Capture the cell that displays the provided text and extract its [x, y] central coordinate. 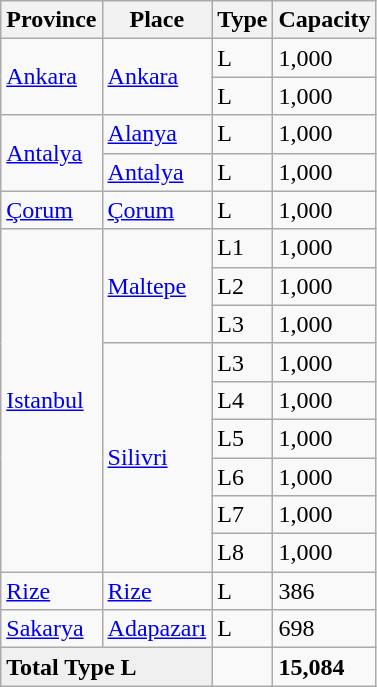
L4 [242, 400]
L1 [242, 248]
L2 [242, 286]
Sakarya [52, 629]
Type [242, 20]
L8 [242, 553]
15,084 [324, 667]
Maltepe [157, 286]
Place [157, 20]
Capacity [324, 20]
Total Type L [106, 667]
L5 [242, 438]
698 [324, 629]
Silivri [157, 457]
L7 [242, 515]
Alanya [157, 134]
L6 [242, 477]
Istanbul [52, 400]
386 [324, 591]
Adapazarı [157, 629]
Province [52, 20]
